Detect which cell encompasses the target text, then output its [X, Y] center coordinate. 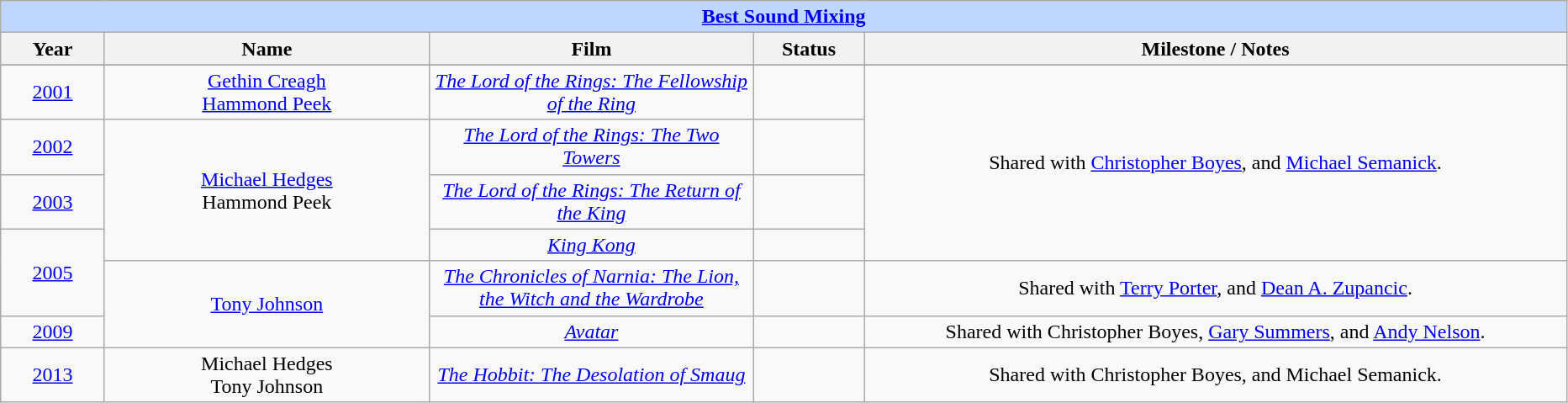
The Lord of the Rings: The Two Towers [591, 146]
Film [591, 49]
2001 [53, 93]
Year [53, 49]
Tony Johnson [267, 305]
Avatar [591, 331]
Shared with Terry Porter, and Dean A. Zupancic. [1216, 288]
Gethin CreaghHammond Peek [267, 93]
King Kong [591, 245]
The Lord of the Rings: The Return of the King [591, 202]
2002 [53, 146]
Shared with Christopher Boyes, Gary Summers, and Andy Nelson. [1216, 331]
2009 [53, 331]
2005 [53, 273]
Best Sound Mixing [784, 17]
Status [809, 49]
The Hobbit: The Desolation of Smaug [591, 375]
Michael HedgesTony Johnson [267, 375]
Name [267, 49]
Milestone / Notes [1216, 49]
Michael HedgesHammond Peek [267, 190]
The Chronicles of Narnia: The Lion, the Witch and the Wardrobe [591, 288]
2003 [53, 202]
The Lord of the Rings: The Fellowship of the Ring [591, 93]
2013 [53, 375]
